Extract the [x, y] coordinate from the center of the cell holding the provided text.  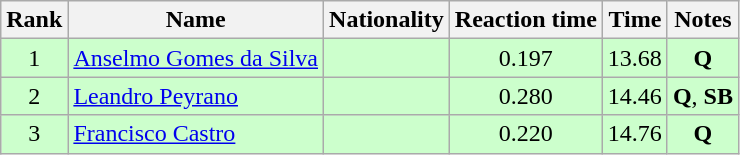
13.68 [634, 58]
0.197 [526, 58]
Nationality [387, 20]
Anselmo Gomes da Silva [196, 58]
0.280 [526, 96]
Rank [34, 20]
Notes [702, 20]
Q, SB [702, 96]
14.76 [634, 134]
14.46 [634, 96]
1 [34, 58]
Time [634, 20]
2 [34, 96]
Leandro Peyrano [196, 96]
3 [34, 134]
Name [196, 20]
Reaction time [526, 20]
Francisco Castro [196, 134]
0.220 [526, 134]
